Output the [x, y] coordinate of the center of the cell containing the given text.  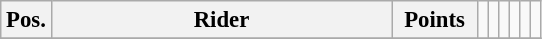
Rider [222, 20]
Pos. [26, 20]
Points [435, 20]
